Capture the cell that displays the provided text and extract its (x, y) central coordinate. 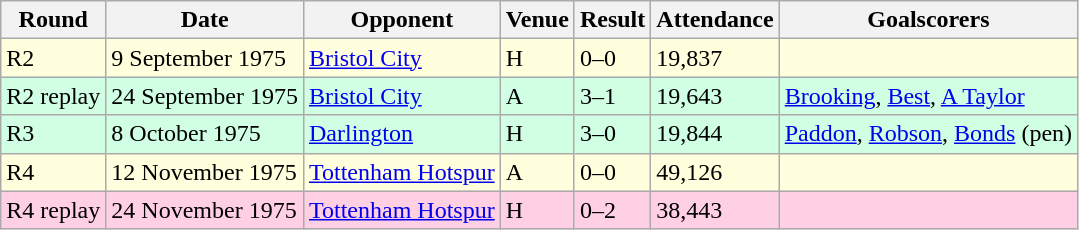
12 November 1975 (205, 172)
Venue (537, 20)
R3 (54, 134)
24 September 1975 (205, 96)
Darlington (402, 134)
R2 replay (54, 96)
24 November 1975 (205, 210)
19,837 (715, 58)
38,443 (715, 210)
Date (205, 20)
Brooking, Best, A Taylor (928, 96)
Paddon, Robson, Bonds (pen) (928, 134)
9 September 1975 (205, 58)
R2 (54, 58)
3–1 (612, 96)
19,844 (715, 134)
R4 replay (54, 210)
0–2 (612, 210)
Attendance (715, 20)
Goalscorers (928, 20)
19,643 (715, 96)
8 October 1975 (205, 134)
Opponent (402, 20)
R4 (54, 172)
Result (612, 20)
49,126 (715, 172)
Round (54, 20)
3–0 (612, 134)
